Extract the [x, y] coordinate from the center of the cell holding the provided text.  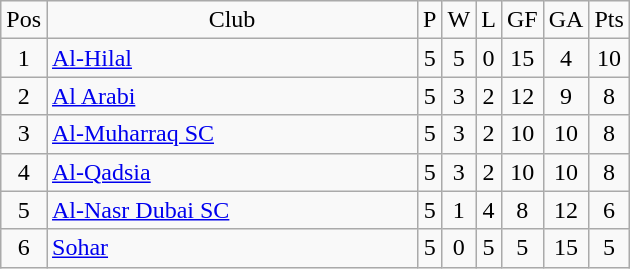
Sohar [232, 248]
L [489, 20]
Al-Muharraq SC [232, 134]
Al-Nasr Dubai SC [232, 210]
Al Arabi [232, 96]
9 [566, 96]
GF [522, 20]
Club [232, 20]
P [430, 20]
W [459, 20]
Pos [24, 20]
Pts [609, 20]
Al-Qadsia [232, 172]
Al-Hilal [232, 58]
GA [566, 20]
